Provide the [X, Y] coordinate of the cell's center where the given text is located.  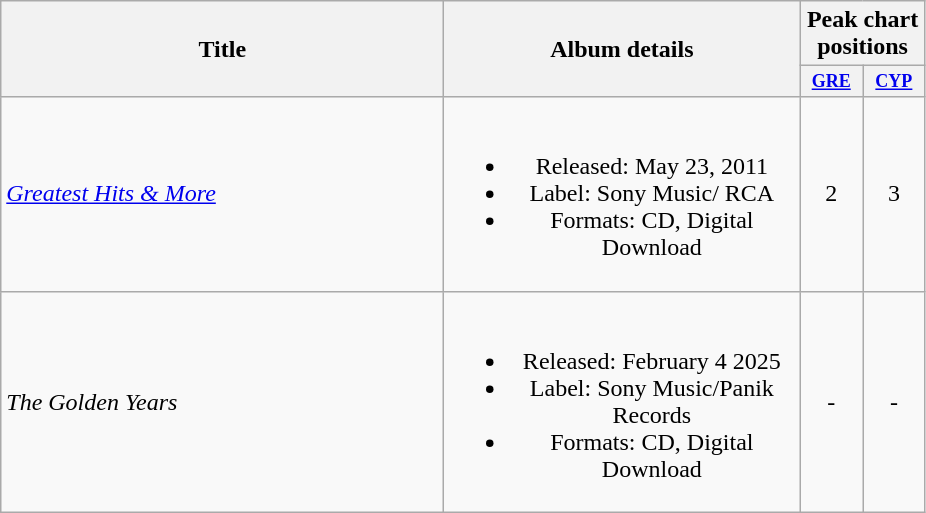
The Golden Years [222, 402]
2 [832, 194]
CYP [894, 82]
Album details [622, 49]
Greatest Hits & More [222, 194]
Released: May 23, 2011Label: Sony Music/ RCAFormats: CD, Digital Download [622, 194]
Peak chart positions [862, 34]
GRE [832, 82]
Released: February 4 2025Label: Sony Music/Panik RecordsFormats: CD, Digital Download [622, 402]
3 [894, 194]
Title [222, 49]
